Capture the cell that displays the provided text and extract its (x, y) central coordinate. 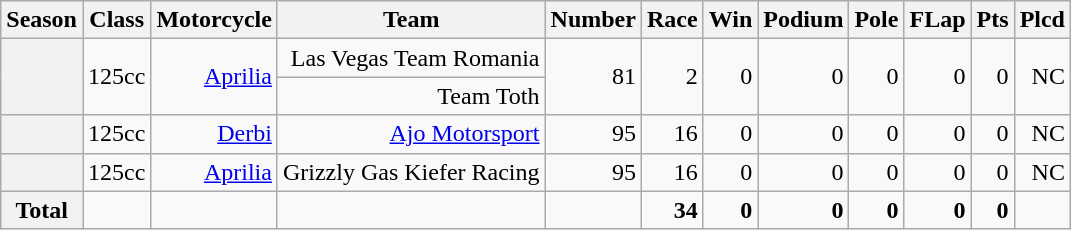
Las Vegas Team Romania (411, 58)
Season (42, 20)
Podium (804, 20)
Race (672, 20)
Plcd (1042, 20)
Motorcycle (214, 20)
Team Toth (411, 96)
Pole (876, 20)
Ajo Motorsport (411, 134)
2 (672, 77)
Class (116, 20)
Number (593, 20)
Grizzly Gas Kiefer Racing (411, 172)
FLap (938, 20)
Total (42, 210)
Team (411, 20)
Pts (992, 20)
34 (672, 210)
Win (730, 20)
Derbi (214, 134)
81 (593, 77)
